Pinpoint the cell where the given text exists, returning its (x, y) midpoint coordinate. 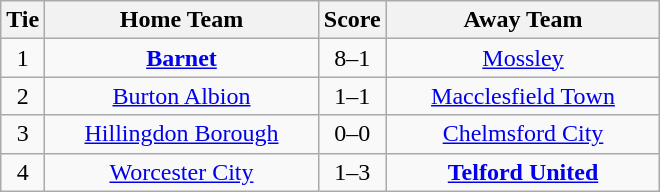
2 (23, 96)
4 (23, 172)
3 (23, 134)
8–1 (352, 58)
Barnet (182, 58)
Home Team (182, 20)
1 (23, 58)
Chelmsford City (523, 134)
Macclesfield Town (523, 96)
0–0 (352, 134)
Worcester City (182, 172)
Burton Albion (182, 96)
Hillingdon Borough (182, 134)
Tie (23, 20)
Telford United (523, 172)
1–1 (352, 96)
Mossley (523, 58)
Away Team (523, 20)
1–3 (352, 172)
Score (352, 20)
